Provide the (X, Y) coordinate of the cell's center where the given text is located.  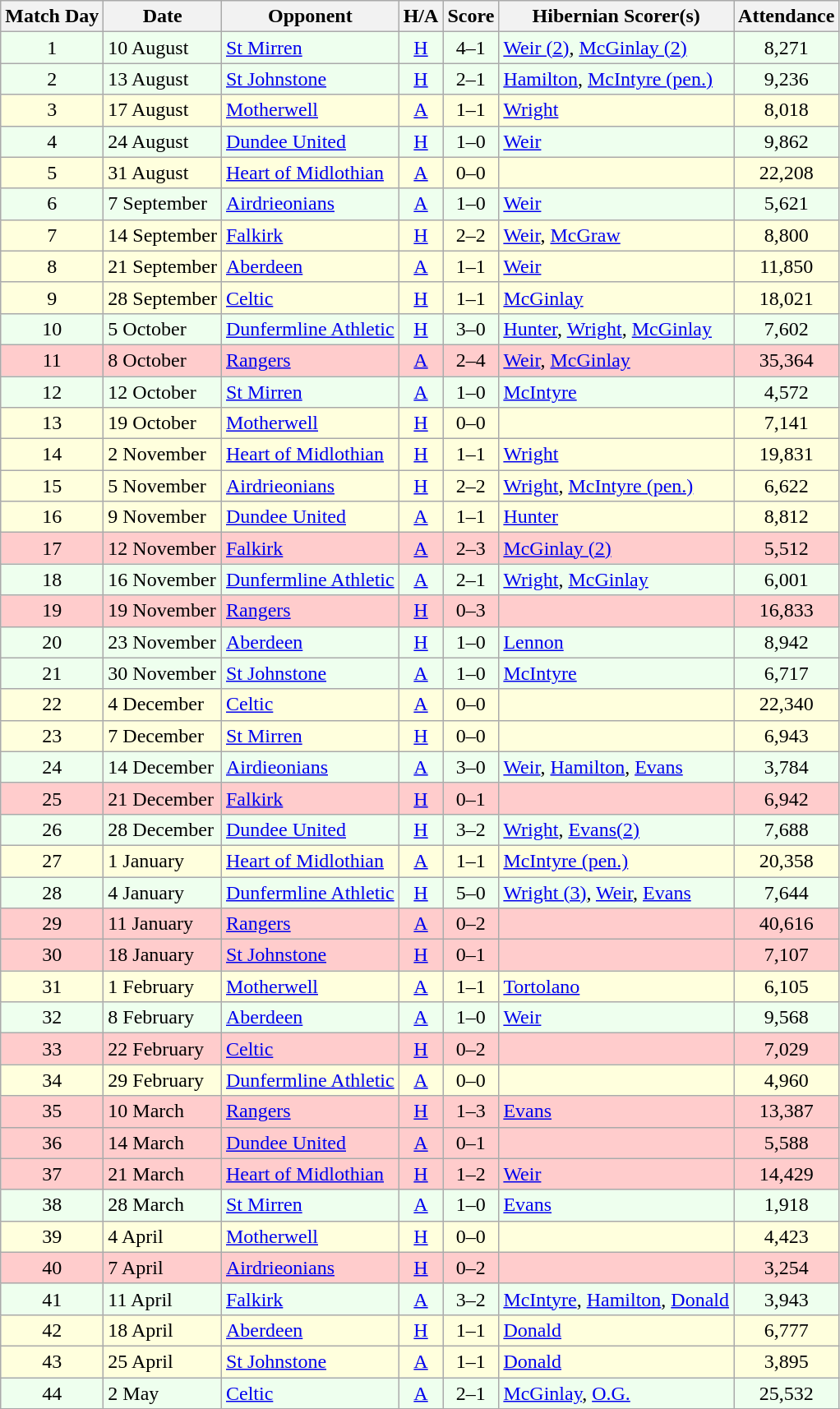
22 February (163, 1049)
4–1 (471, 48)
7,141 (787, 423)
Hunter, Wright, McGinlay (616, 329)
16 (53, 517)
3,895 (787, 1361)
20,358 (787, 861)
25 (53, 798)
7 December (163, 736)
5 November (163, 486)
1 February (163, 986)
33 (53, 1049)
Weir, McGraw (616, 235)
19 (53, 611)
13 August (163, 79)
4 January (163, 892)
2 November (163, 455)
3,254 (787, 1268)
39 (53, 1236)
7 (53, 235)
McGinlay (616, 298)
9 November (163, 517)
30 (53, 955)
2–4 (471, 360)
24 August (163, 141)
9 (53, 298)
Hibernian Scorer(s) (616, 16)
5 (53, 173)
40,616 (787, 924)
30 November (163, 673)
Date (163, 16)
19 October (163, 423)
24 (53, 767)
4,423 (787, 1236)
Score (471, 16)
12 November (163, 548)
28 (53, 892)
6,777 (787, 1330)
McIntyre, Hamilton, Donald (616, 1299)
Wright, McGinlay (616, 580)
19 November (163, 611)
Weir, Hamilton, Evans (616, 767)
Wright, Evans(2) (616, 829)
42 (53, 1330)
8,018 (787, 110)
28 December (163, 829)
7,644 (787, 892)
5 October (163, 329)
6,105 (787, 986)
2 (53, 79)
29 February (163, 1080)
10 (53, 329)
31 (53, 986)
12 October (163, 392)
14 September (163, 235)
Lennon (616, 642)
9,568 (787, 1018)
Hunter (616, 517)
Weir, McGinlay (616, 360)
20 (53, 642)
14 December (163, 767)
21 December (163, 798)
McIntyre (pen.) (616, 861)
0–3 (471, 611)
23 (53, 736)
Hamilton, McIntyre (pen.) (616, 79)
Weir (2), McGinlay (2) (616, 48)
43 (53, 1361)
13 (53, 423)
11 January (163, 924)
25 April (163, 1361)
21 September (163, 266)
7 April (163, 1268)
22 (53, 704)
11 April (163, 1299)
8,271 (787, 48)
1 (53, 48)
35 (53, 1111)
11 (53, 360)
6 (53, 204)
18,021 (787, 298)
7,688 (787, 829)
8 (53, 266)
28 March (163, 1205)
8 February (163, 1018)
9,236 (787, 79)
44 (53, 1393)
36 (53, 1143)
9,862 (787, 141)
27 (53, 861)
4,572 (787, 392)
26 (53, 829)
6,942 (787, 798)
13,387 (787, 1111)
17 August (163, 110)
40 (53, 1268)
7,107 (787, 955)
18 (53, 580)
23 November (163, 642)
5,588 (787, 1143)
41 (53, 1299)
14 (53, 455)
Match Day (53, 16)
4,960 (787, 1080)
19,831 (787, 455)
McGinlay, O.G. (616, 1393)
11,850 (787, 266)
5,512 (787, 548)
22,340 (787, 704)
2–3 (471, 548)
8 October (163, 360)
25,532 (787, 1393)
28 September (163, 298)
1,918 (787, 1205)
4 December (163, 704)
7,029 (787, 1049)
7 September (163, 204)
16 November (163, 580)
10 March (163, 1111)
31 August (163, 173)
38 (53, 1205)
3,784 (787, 767)
1–2 (471, 1174)
1 January (163, 861)
3 (53, 110)
6,001 (787, 580)
Airdieonians (310, 767)
Wright, McIntyre (pen.) (616, 486)
5,621 (787, 204)
H/A (421, 16)
2 May (163, 1393)
37 (53, 1174)
4 April (163, 1236)
4 (53, 141)
1–3 (471, 1111)
8,800 (787, 235)
Opponent (310, 16)
6,943 (787, 736)
10 August (163, 48)
8,942 (787, 642)
32 (53, 1018)
29 (53, 924)
21 (53, 673)
35,364 (787, 360)
8,812 (787, 517)
14,429 (787, 1174)
3,943 (787, 1299)
16,833 (787, 611)
17 (53, 548)
5–0 (471, 892)
15 (53, 486)
34 (53, 1080)
Tortolano (616, 986)
Wright (3), Weir, Evans (616, 892)
6,622 (787, 486)
18 January (163, 955)
22,208 (787, 173)
7,602 (787, 329)
12 (53, 392)
21 March (163, 1174)
McGinlay (2) (616, 548)
14 March (163, 1143)
18 April (163, 1330)
Attendance (787, 16)
6,717 (787, 673)
